Output the (X, Y) coordinate of the center of the cell containing the given text.  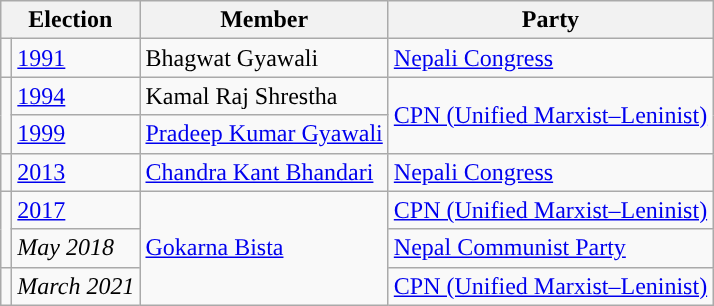
March 2021 (76, 286)
Member (264, 20)
Pradeep Kumar Gyawali (264, 134)
2017 (76, 210)
1991 (76, 58)
1994 (76, 96)
Chandra Kant Bhandari (264, 172)
Kamal Raj Shrestha (264, 96)
Gokarna Bista (264, 248)
Nepal Communist Party (550, 248)
Election (70, 20)
1999 (76, 134)
May 2018 (76, 248)
Party (550, 20)
2013 (76, 172)
Bhagwat Gyawali (264, 58)
